Pinpoint the cell where the given text exists, returning its (X, Y) midpoint coordinate. 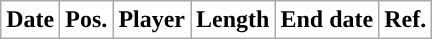
End date (327, 20)
Date (30, 20)
Player (152, 20)
Ref. (406, 20)
Pos. (86, 20)
Length (233, 20)
